For the text-containing cell, return its midpoint in (X, Y) coordinate format. 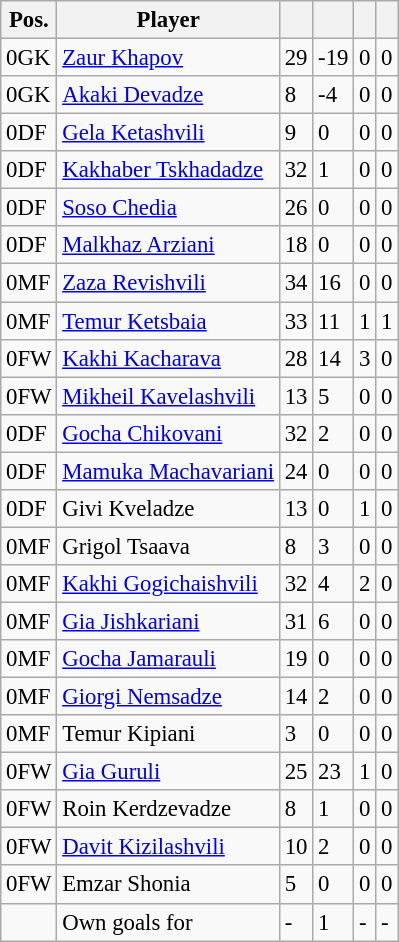
Emzar Shonia (168, 885)
Temur Ketsbaia (168, 321)
26 (296, 208)
Kakhaber Tskhadadze (168, 170)
33 (296, 321)
-4 (334, 95)
Malkhaz Arziani (168, 245)
4 (334, 584)
Player (168, 20)
10 (296, 847)
Kakhi Kacharava (168, 358)
25 (296, 772)
9 (296, 133)
Grigol Tsaava (168, 546)
Roin Kerdzevadze (168, 809)
-19 (334, 58)
Gocha Jamarauli (168, 659)
Temur Kipiani (168, 734)
Soso Chedia (168, 208)
Own goals for (168, 922)
Akaki Devadze (168, 95)
Mamuka Machavariani (168, 471)
28 (296, 358)
16 (334, 283)
34 (296, 283)
Zaza Revishvili (168, 283)
11 (334, 321)
31 (296, 621)
29 (296, 58)
Gela Ketashvili (168, 133)
19 (296, 659)
Pos. (29, 20)
Kakhi Gogichaishvili (168, 584)
24 (296, 471)
18 (296, 245)
Givi Kveladze (168, 509)
Mikheil Kavelashvili (168, 396)
Davit Kizilashvili (168, 847)
23 (334, 772)
Zaur Khapov (168, 58)
6 (334, 621)
Giorgi Nemsadze (168, 697)
Gocha Chikovani (168, 433)
Gia Jishkariani (168, 621)
Gia Guruli (168, 772)
